Provide the [x, y] coordinate of the cell's center where the given text is located.  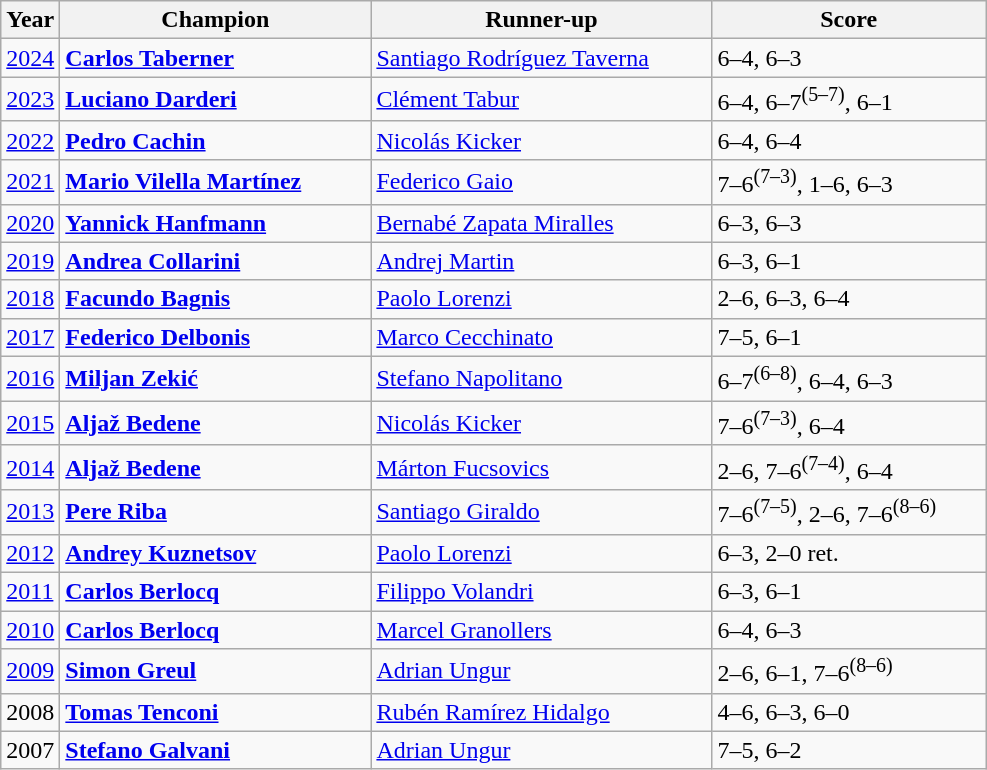
Andrea Collarini [216, 261]
Santiago Giraldo [542, 512]
2–6, 7–6(7–4), 6–4 [849, 468]
6–7(6–8), 6–4, 6–3 [849, 378]
Federico Gaio [542, 182]
2017 [30, 337]
2019 [30, 261]
Luciano Darderi [216, 100]
2018 [30, 299]
2021 [30, 182]
Bernabé Zapata Miralles [542, 223]
7–6(7–5), 2–6, 7–6(8–6) [849, 512]
Runner-up [542, 20]
6–4, 6–4 [849, 140]
Pere Riba [216, 512]
Andrej Martin [542, 261]
2024 [30, 58]
2–6, 6–1, 7–6(8–6) [849, 672]
Yannick Hanfmann [216, 223]
Carlos Taberner [216, 58]
2008 [30, 712]
2016 [30, 378]
2009 [30, 672]
2014 [30, 468]
Stefano Galvani [216, 750]
2020 [30, 223]
7–5, 6–2 [849, 750]
6–3, 2–0 ret. [849, 554]
Federico Delbonis [216, 337]
2013 [30, 512]
Marcel Granollers [542, 630]
Tomas Tenconi [216, 712]
2012 [30, 554]
Stefano Napolitano [542, 378]
Facundo Bagnis [216, 299]
Rubén Ramírez Hidalgo [542, 712]
6–3, 6–3 [849, 223]
7–5, 6–1 [849, 337]
Márton Fucsovics [542, 468]
4–6, 6–3, 6–0 [849, 712]
Marco Cecchinato [542, 337]
7–6(7–3), 6–4 [849, 424]
Mario Vilella Martínez [216, 182]
2015 [30, 424]
2–6, 6–3, 6–4 [849, 299]
Pedro Cachin [216, 140]
Year [30, 20]
Andrey Kuznetsov [216, 554]
2023 [30, 100]
2007 [30, 750]
Santiago Rodríguez Taverna [542, 58]
2022 [30, 140]
Score [849, 20]
7–6(7–3), 1–6, 6–3 [849, 182]
Simon Greul [216, 672]
Champion [216, 20]
Filippo Volandri [542, 592]
2011 [30, 592]
6–4, 6–7(5–7), 6–1 [849, 100]
2010 [30, 630]
Miljan Zekić [216, 378]
Clément Tabur [542, 100]
